Capture the cell that displays the provided text and extract its [X, Y] central coordinate. 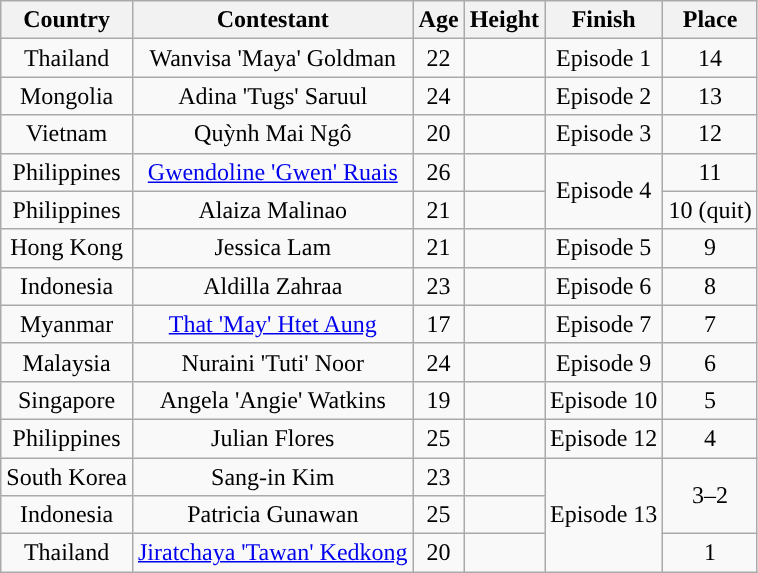
3–2 [710, 496]
9 [710, 248]
Episode 4 [603, 191]
Angela 'Angie' Watkins [272, 400]
Aldilla Zahraa [272, 286]
19 [438, 400]
17 [438, 324]
13 [710, 96]
Adina 'Tugs' Saruul [272, 96]
Myanmar [67, 324]
8 [710, 286]
Episode 7 [603, 324]
Jessica Lam [272, 248]
7 [710, 324]
5 [710, 400]
4 [710, 438]
11 [710, 172]
Episode 10 [603, 400]
12 [710, 134]
Episode 12 [603, 438]
26 [438, 172]
Singapore [67, 400]
14 [710, 58]
Episode 9 [603, 362]
Episode 3 [603, 134]
Place [710, 20]
10 (quit) [710, 210]
22 [438, 58]
Episode 13 [603, 515]
Finish [603, 20]
Malaysia [67, 362]
Gwendoline 'Gwen' Ruais [272, 172]
Nuraini 'Tuti' Noor [272, 362]
Alaiza Malinao [272, 210]
1 [710, 553]
Sang-in Kim [272, 477]
6 [710, 362]
Hong Kong [67, 248]
Quỳnh Mai Ngô [272, 134]
Mongolia [67, 96]
Jiratchaya 'Tawan' Kedkong [272, 553]
Episode 1 [603, 58]
Episode 6 [603, 286]
Age [438, 20]
Patricia Gunawan [272, 515]
Country [67, 20]
That 'May' Htet Aung [272, 324]
Wanvisa 'Maya' Goldman [272, 58]
Height [504, 20]
Contestant [272, 20]
Vietnam [67, 134]
Julian Flores [272, 438]
Episode 2 [603, 96]
South Korea [67, 477]
Episode 5 [603, 248]
